Extract the [X, Y] coordinate from the center of the cell holding the provided text.  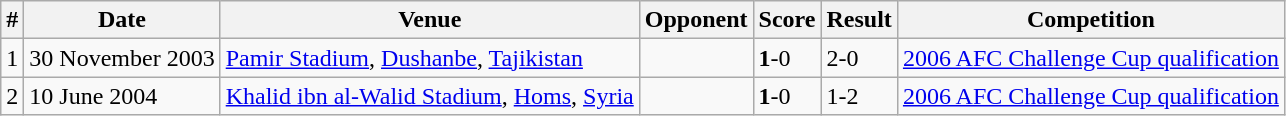
10 June 2004 [122, 96]
Competition [1090, 20]
Result [859, 20]
1-2 [859, 96]
Khalid ibn al-Walid Stadium, Homs, Syria [430, 96]
Pamir Stadium, Dushanbe, Tajikistan [430, 58]
Date [122, 20]
Venue [430, 20]
2 [12, 96]
# [12, 20]
2-0 [859, 58]
Opponent [696, 20]
1 [12, 58]
Score [787, 20]
30 November 2003 [122, 58]
